Scan for the cell matching the given text and deliver its (x, y) coordinate at center. 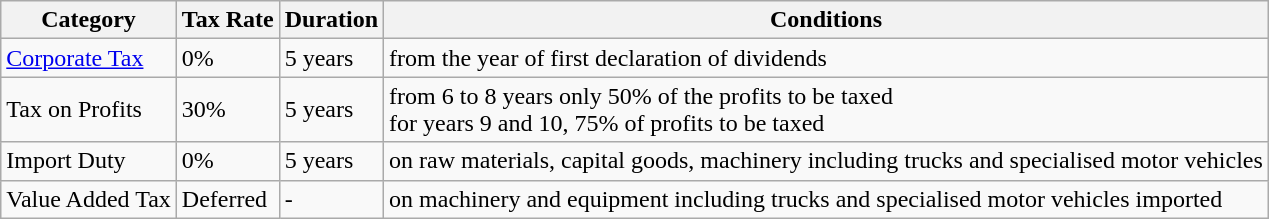
30% (228, 110)
Value Added Tax (89, 199)
from 6 to 8 years only 50% of the profits to be taxedfor years 9 and 10, 75% of profits to be taxed (826, 110)
Corporate Tax (89, 58)
Tax on Profits (89, 110)
- (331, 199)
Duration (331, 20)
on raw materials, capital goods, machinery including trucks and specialised motor vehicles (826, 161)
Conditions (826, 20)
Import Duty (89, 161)
Tax Rate (228, 20)
on machinery and equipment including trucks and specialised motor vehicles imported (826, 199)
Category (89, 20)
Deferred (228, 199)
from the year of first declaration of dividends (826, 58)
